Provide the (X, Y) coordinate of the cell's center where the given text is located.  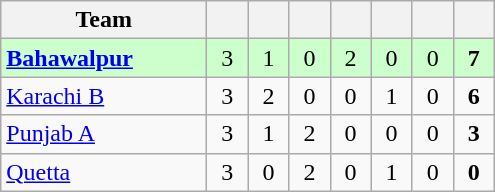
Karachi B (104, 96)
Bahawalpur (104, 58)
6 (474, 96)
Punjab A (104, 134)
Team (104, 20)
Quetta (104, 172)
7 (474, 58)
